Extract the (X, Y) coordinate from the center of the cell holding the provided text.  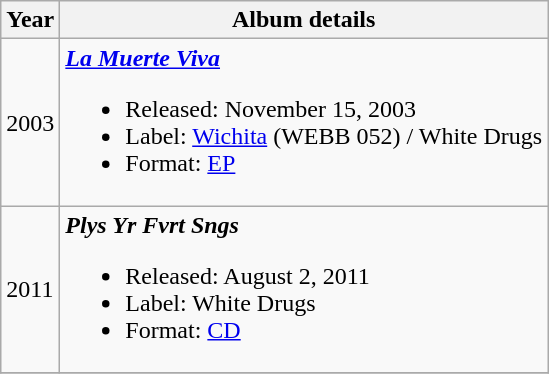
La Muerte VivaReleased: November 15, 2003Label: Wichita (WEBB 052) / White DrugsFormat: EP (304, 122)
2011 (30, 290)
2003 (30, 122)
Year (30, 20)
Album details (304, 20)
Plys Yr Fvrt SngsReleased: August 2, 2011Label: White DrugsFormat: CD (304, 290)
